Identify which cell holds the provided text, then report its (X, Y) central coordinate. 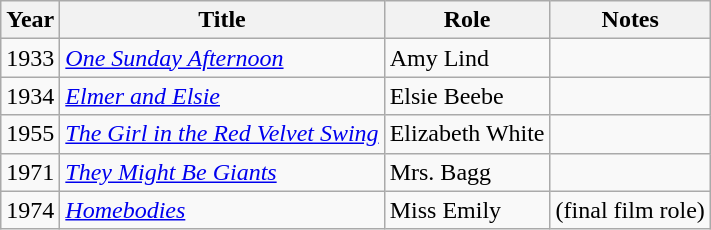
Elizabeth White (467, 134)
1955 (30, 134)
Elsie Beebe (467, 96)
Mrs. Bagg (467, 172)
1934 (30, 96)
Miss Emily (467, 210)
Role (467, 20)
(final film role) (630, 210)
1933 (30, 58)
1974 (30, 210)
The Girl in the Red Velvet Swing (222, 134)
One Sunday Afternoon (222, 58)
They Might Be Giants (222, 172)
Amy Lind (467, 58)
Elmer and Elsie (222, 96)
Notes (630, 20)
Year (30, 20)
1971 (30, 172)
Title (222, 20)
Homebodies (222, 210)
